Find where the given text appears and provide that cell's center as [X, Y] coordinate. 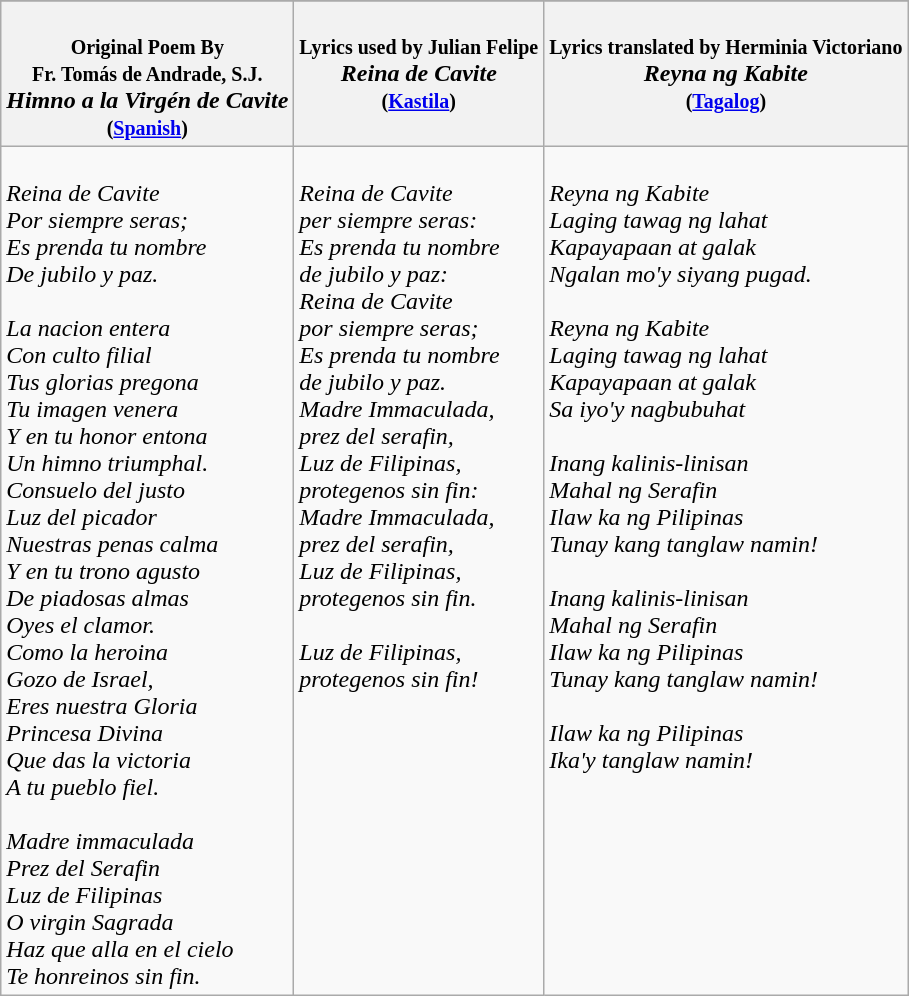
Original Poem By Fr. Tomás de Andrade, S.J. Himno a la Virgén de Cavite (Spanish) [148, 74]
Lyrics translated by Herminia Victoriano Reyna ng Kabite (Tagalog) [726, 74]
Lyrics used by Julian Felipe Reina de Cavite (Kastila) [419, 74]
